Output the (X, Y) coordinate of the center of the cell containing the given text.  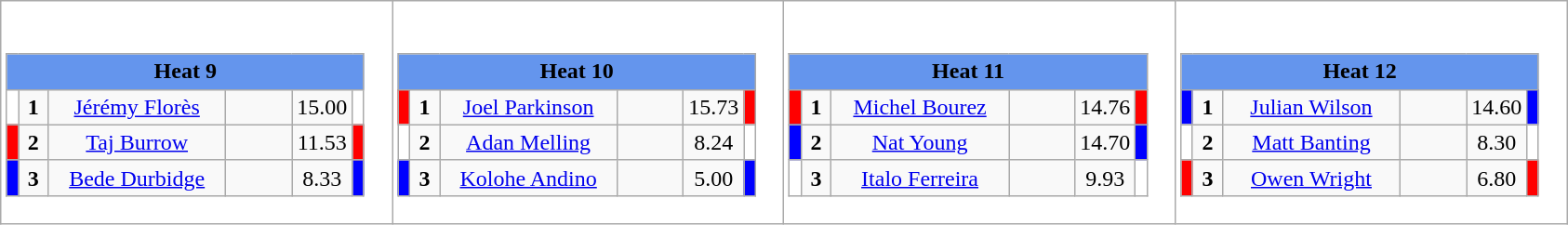
Joel Parkinson (528, 107)
Taj Burrow (138, 142)
14.60 (1497, 107)
Heat 9 1 Jérémy Florès 15.00 2 Taj Burrow 11.53 3 Bede Durbidge 8.33 (197, 112)
14.76 (1105, 107)
14.70 (1105, 142)
Heat 12 1 Julian Wilson 14.60 2 Matt Banting 8.30 3 Owen Wright 6.80 (1371, 112)
Michel Bourez (921, 107)
Kolohe Andino (528, 178)
Owen Wright (1311, 178)
5.00 (714, 178)
Heat 12 (1360, 72)
15.00 (322, 107)
Heat 10 1 Joel Parkinson 15.73 2 Adan Melling 8.24 3 Kolohe Andino 5.00 (588, 112)
Nat Young (921, 142)
Heat 9 (185, 72)
Julian Wilson (1311, 107)
Jérémy Florès (138, 107)
Matt Banting (1311, 142)
Bede Durbidge (138, 178)
9.93 (1105, 178)
Heat 11 1 Michel Bourez 14.76 2 Nat Young 14.70 3 Italo Ferreira 9.93 (980, 112)
8.33 (322, 178)
15.73 (714, 107)
Adan Melling (528, 142)
11.53 (322, 142)
8.24 (714, 142)
Italo Ferreira (921, 178)
Heat 11 (968, 72)
Heat 10 (577, 72)
8.30 (1497, 142)
6.80 (1497, 178)
